Locate the cell with the specified text and output its (x, y) center coordinate. 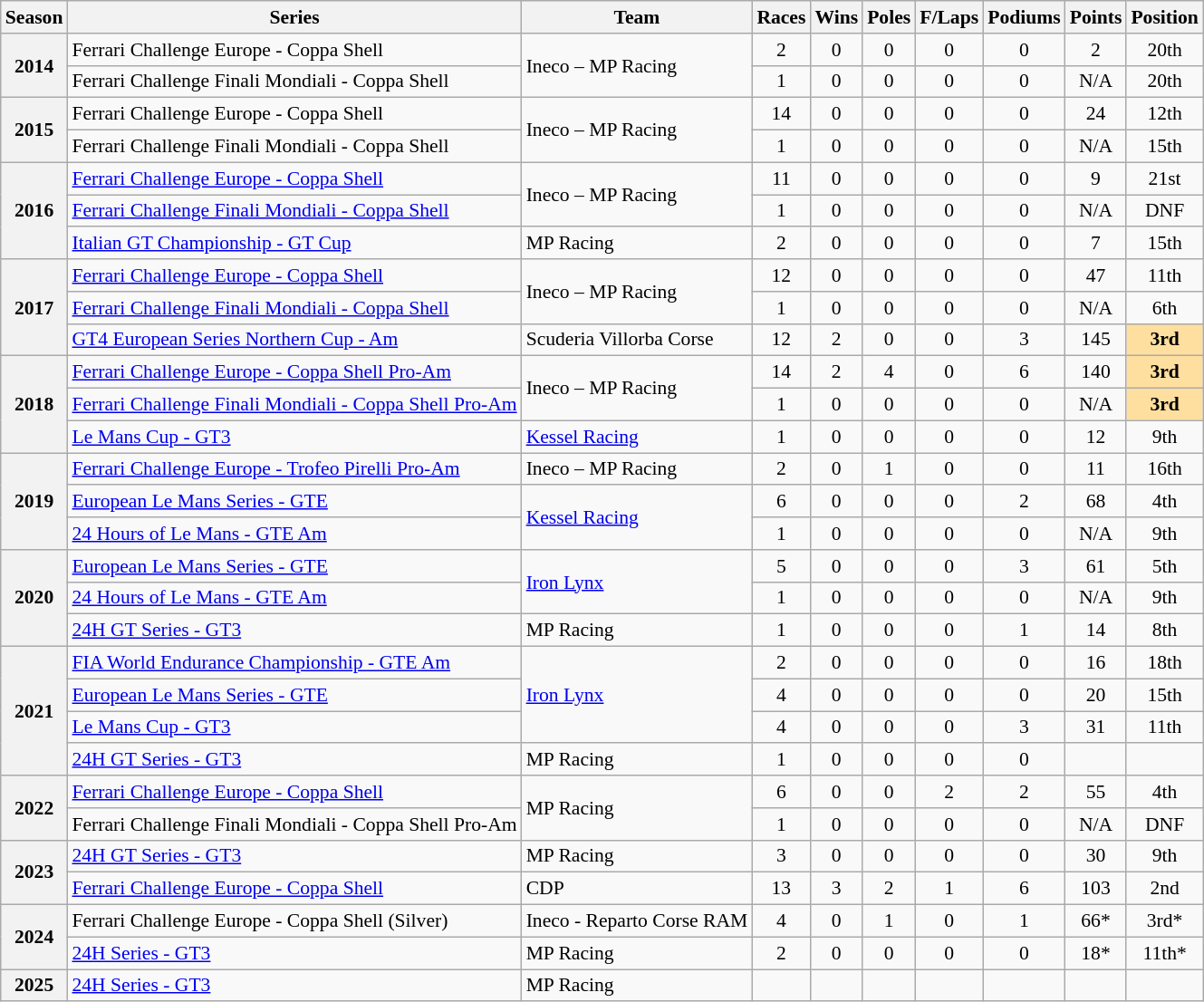
2022 (34, 808)
GT4 European Series Northern Cup - Am (294, 340)
18* (1096, 953)
21st (1164, 178)
30 (1096, 856)
Ineco - Reparto Corse RAM (638, 921)
16 (1096, 663)
5 (781, 566)
66* (1096, 921)
2018 (34, 404)
Wins (836, 17)
24 (1096, 114)
55 (1096, 792)
Scuderia Villorba Corse (638, 340)
6th (1164, 308)
2021 (34, 711)
FIA World Endurance Championship - GTE Am (294, 663)
Ferrari Challenge Europe - Coppa Shell (Silver) (294, 921)
2014 (34, 65)
61 (1096, 566)
2017 (34, 308)
18th (1164, 663)
Italian GT Championship - GT Cup (294, 244)
20 (1096, 695)
13 (781, 889)
9 (1096, 178)
Position (1164, 17)
140 (1096, 372)
68 (1096, 502)
5th (1164, 566)
Ferrari Challenge Europe - Trofeo Pirelli Pro-Am (294, 469)
2020 (34, 598)
F/Laps (949, 17)
Poles (889, 17)
2024 (34, 937)
Ferrari Challenge Europe - Coppa Shell Pro-Am (294, 372)
47 (1096, 275)
2019 (34, 502)
Season (34, 17)
3rd* (1164, 921)
2023 (34, 872)
16th (1164, 469)
12th (1164, 114)
7 (1096, 244)
2025 (34, 986)
Podiums (1024, 17)
CDP (638, 889)
Series (294, 17)
2016 (34, 210)
Points (1096, 17)
31 (1096, 727)
8th (1164, 631)
145 (1096, 340)
103 (1096, 889)
Team (638, 17)
2015 (34, 130)
11th* (1164, 953)
2nd (1164, 889)
Races (781, 17)
